Return the (x, y) coordinate for the center point of the cell that contains the specified text.  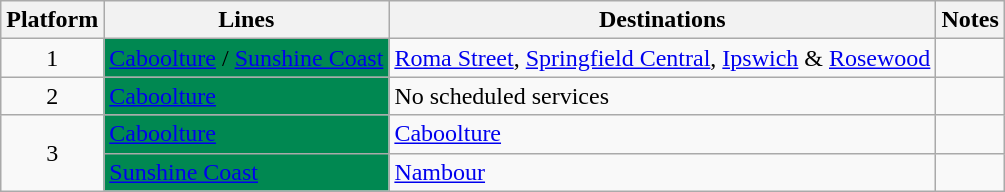
2 (52, 96)
3 (52, 153)
Sunshine Coast (246, 172)
Platform (52, 20)
Nambour (662, 172)
Roma Street, Springfield Central, Ipswich & Rosewood (662, 58)
Destinations (662, 20)
Lines (246, 20)
1 (52, 58)
Caboolture / Sunshine Coast (246, 58)
No scheduled services (662, 96)
Notes (970, 20)
